Return [X, Y] of the center of cell containing provided text 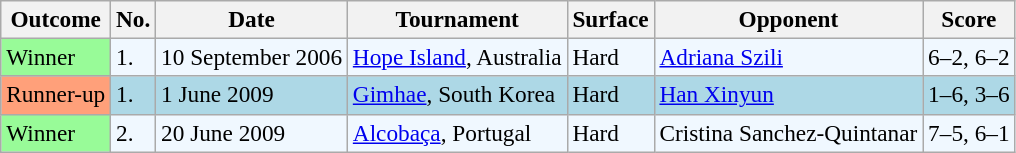
1 June 2009 [252, 95]
Surface [610, 19]
Cristina Sanchez-Quintanar [788, 133]
Outcome [56, 19]
6–2, 6–2 [969, 57]
Han Xinyun [788, 95]
Adriana Szili [788, 57]
2. [134, 133]
Hope Island, Australia [457, 57]
Date [252, 19]
7–5, 6–1 [969, 133]
1–6, 3–6 [969, 95]
Score [969, 19]
20 June 2009 [252, 133]
Tournament [457, 19]
No. [134, 19]
Gimhae, South Korea [457, 95]
Opponent [788, 19]
Runner-up [56, 95]
Alcobaça, Portugal [457, 133]
10 September 2006 [252, 57]
